Extract the [X, Y] coordinate from the center of the cell holding the provided text.  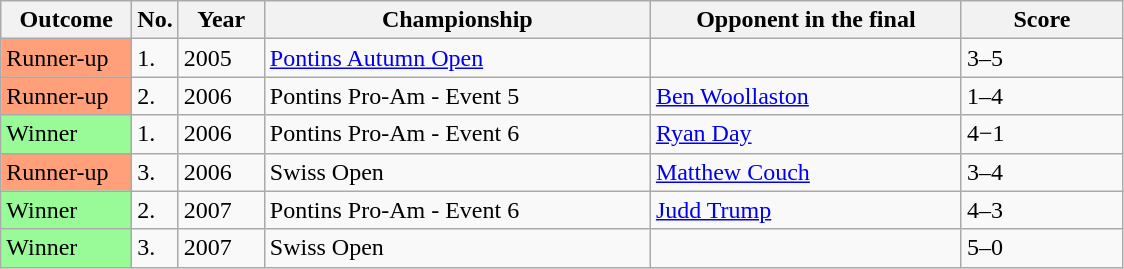
Opponent in the final [806, 20]
Ryan Day [806, 134]
Score [1042, 20]
Outcome [66, 20]
Championship [457, 20]
5–0 [1042, 248]
Pontins Pro-Am - Event 5 [457, 96]
3–4 [1042, 172]
2005 [221, 58]
Ben Woollaston [806, 96]
Matthew Couch [806, 172]
4−1 [1042, 134]
1–4 [1042, 96]
4–3 [1042, 210]
Pontins Autumn Open [457, 58]
Judd Trump [806, 210]
3–5 [1042, 58]
Year [221, 20]
No. [155, 20]
